Output the (X, Y) coordinate of the center of the cell containing the given text.  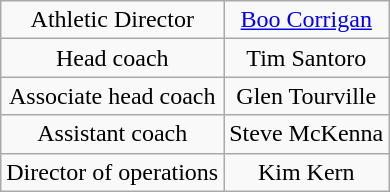
Steve McKenna (306, 134)
Glen Tourville (306, 96)
Director of operations (112, 172)
Athletic Director (112, 20)
Kim Kern (306, 172)
Boo Corrigan (306, 20)
Associate head coach (112, 96)
Assistant coach (112, 134)
Tim Santoro (306, 58)
Head coach (112, 58)
